Provide the (X, Y) coordinate of the cell's center where the given text is located.  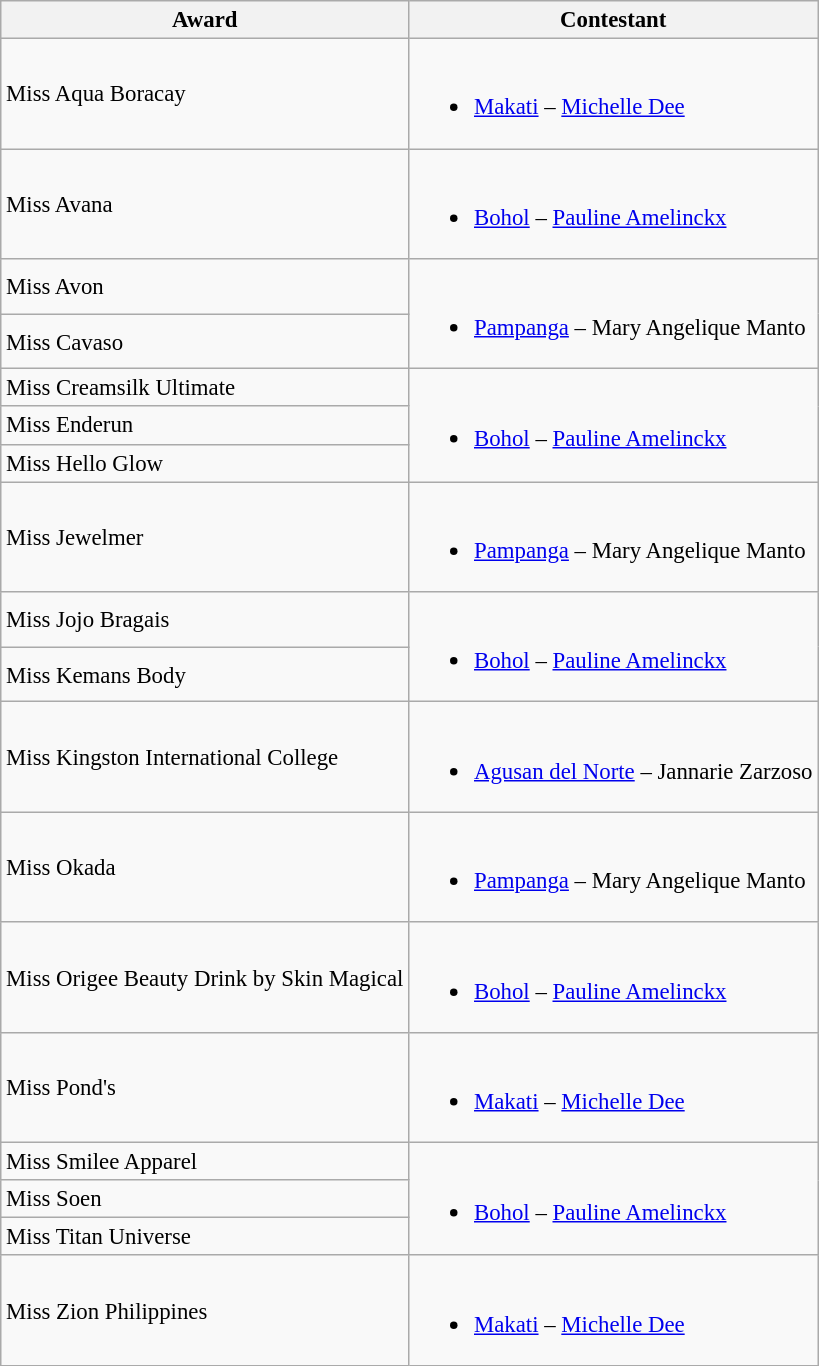
Miss Avana (205, 204)
Miss Jewelmer (205, 537)
Agusan del Norte – Jannarie Zarzoso (614, 757)
Miss Pond's (205, 1088)
Miss Kemans Body (205, 674)
Miss Okada (205, 867)
Miss Zion Philippines (205, 1311)
Miss Smilee Apparel (205, 1162)
Miss Origee Beauty Drink by Skin Magical (205, 977)
Miss Aqua Boracay (205, 94)
Contestant (614, 20)
Miss Creamsilk Ultimate (205, 388)
Miss Jojo Bragais (205, 620)
Miss Avon (205, 286)
Award (205, 20)
Miss Cavaso (205, 342)
Miss Kingston International College (205, 757)
Miss Titan Universe (205, 1237)
Miss Soen (205, 1199)
Miss Hello Glow (205, 463)
Miss Enderun (205, 426)
